Extract the (x, y) coordinate from the center of the cell holding the provided text.  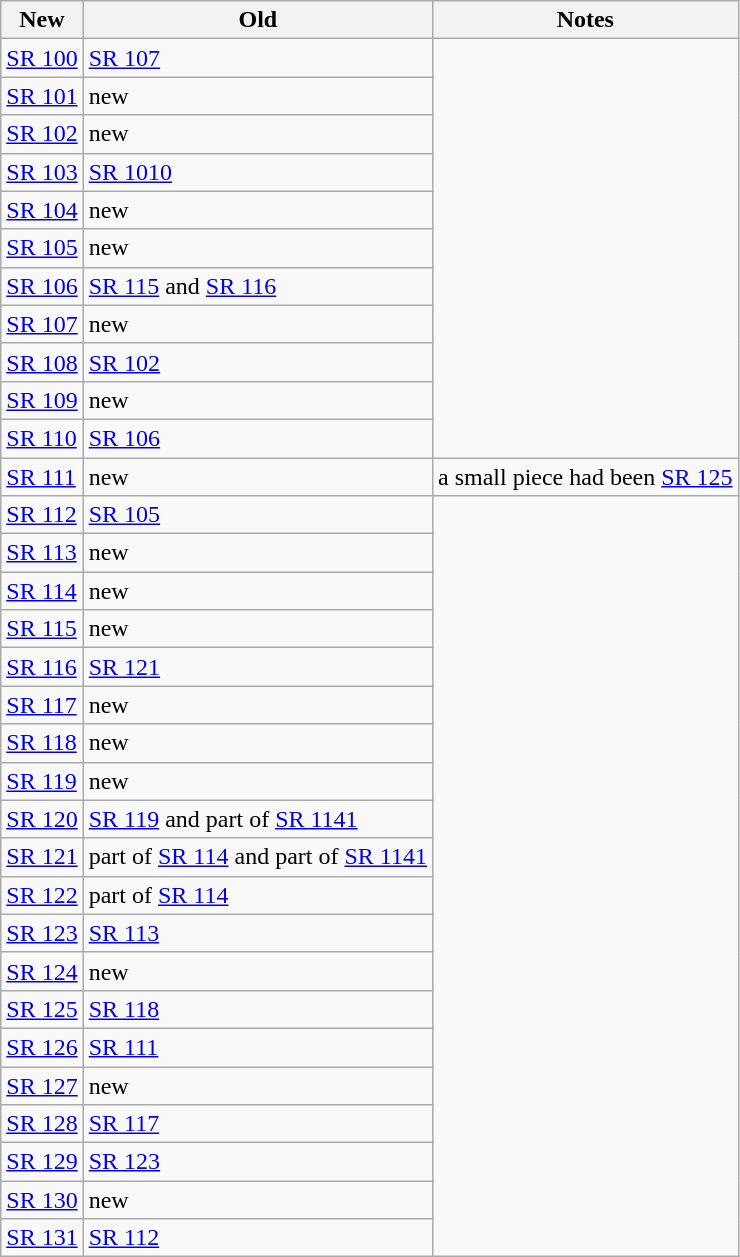
SR 114 (42, 591)
SR 115 and SR 116 (258, 286)
SR 110 (42, 438)
SR 119 (42, 781)
a small piece had been SR 125 (585, 477)
part of SR 114 (258, 895)
SR 122 (42, 895)
part of SR 114 and part of SR 1141 (258, 857)
SR 120 (42, 819)
SR 131 (42, 1238)
SR 127 (42, 1085)
SR 1010 (258, 172)
SR 103 (42, 172)
SR 128 (42, 1124)
SR 125 (42, 1009)
Notes (585, 20)
SR 130 (42, 1200)
SR 104 (42, 210)
SR 108 (42, 362)
SR 109 (42, 400)
SR 115 (42, 629)
SR 124 (42, 971)
SR 101 (42, 96)
SR 126 (42, 1047)
SR 119 and part of SR 1141 (258, 819)
New (42, 20)
SR 100 (42, 58)
Old (258, 20)
SR 116 (42, 667)
SR 129 (42, 1162)
